Search for the cell housing the specified text and yield its (X, Y) center coordinate. 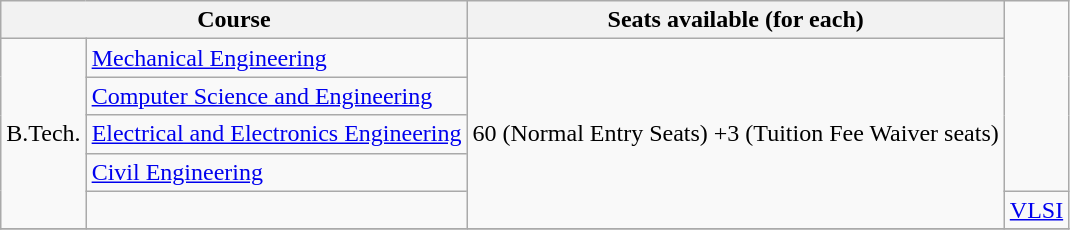
Civil Engineering (276, 172)
Course (234, 20)
Seats available (for each) (736, 20)
Computer Science and Engineering (276, 96)
60 (Normal Entry Seats) +3 (Tuition Fee Waiver seats) (736, 134)
B.Tech. (44, 134)
Electrical and Electronics Engineering (276, 134)
Mechanical Engineering (276, 58)
VLSI (1036, 210)
